Provide the [x, y] coordinate of the cell's center where the given text is located.  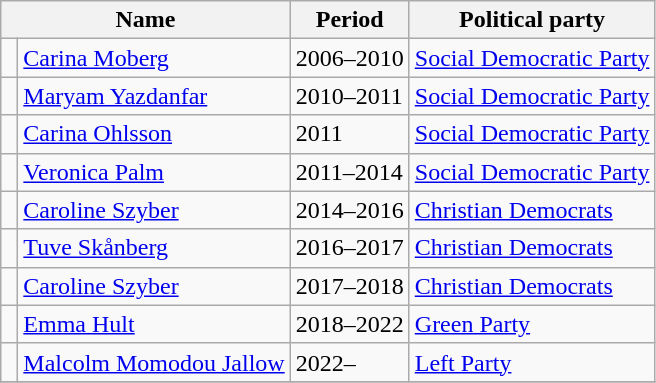
2017–2018 [350, 286]
Malcolm Momodou Jallow [154, 362]
Green Party [532, 324]
2016–2017 [350, 248]
2018–2022 [350, 324]
Maryam Yazdanfar [154, 96]
Period [350, 20]
Name [146, 20]
2011–2014 [350, 172]
Veronica Palm [154, 172]
Carina Moberg [154, 58]
2014–2016 [350, 210]
Carina Ohlsson [154, 134]
2010–2011 [350, 96]
Emma Hult [154, 324]
2006–2010 [350, 58]
Left Party [532, 362]
2011 [350, 134]
Tuve Skånberg [154, 248]
Political party [532, 20]
2022– [350, 362]
